Return [x, y] of the center of cell containing provided text 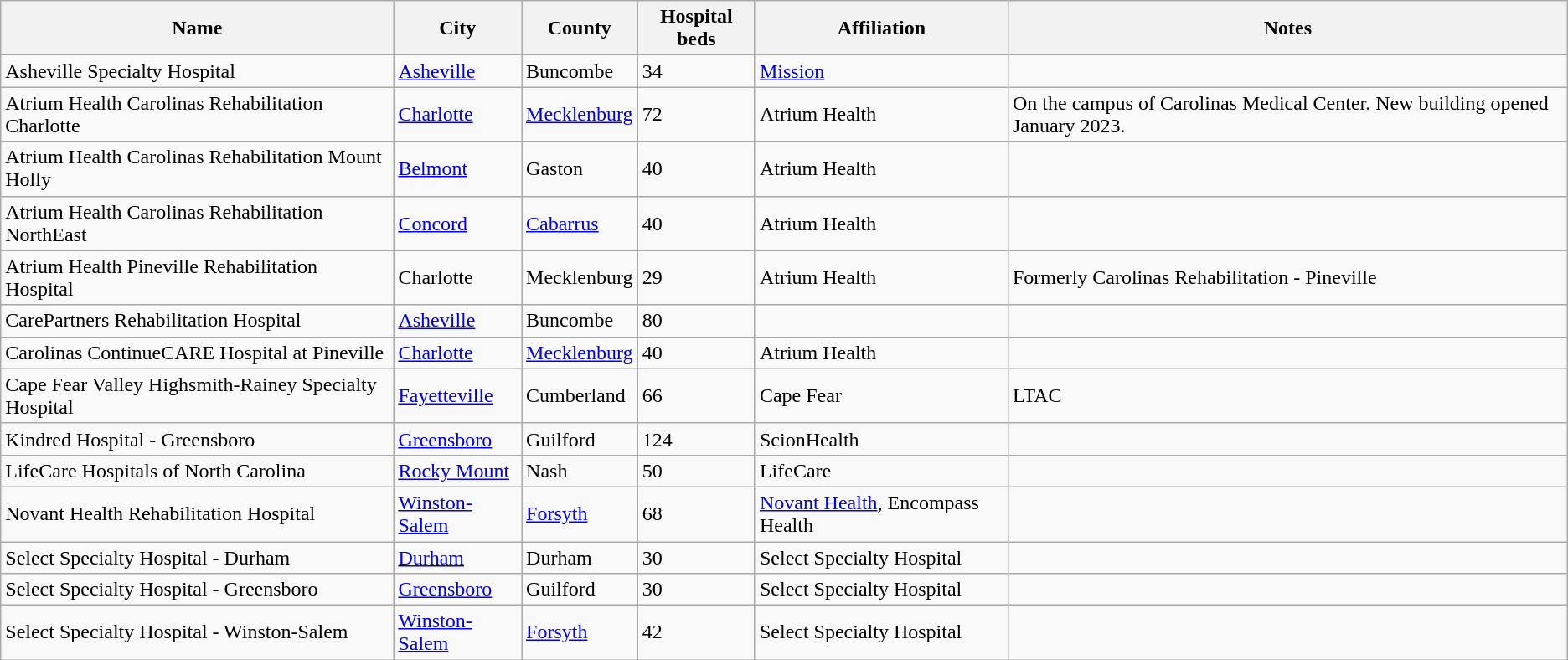
Formerly Carolinas Rehabilitation - Pineville [1287, 278]
Carolinas ContinueCARE Hospital at Pineville [198, 353]
Concord [457, 223]
County [580, 28]
66 [696, 395]
Cabarrus [580, 223]
Belmont [457, 169]
42 [696, 633]
Atrium Health Carolinas Rehabilitation Charlotte [198, 114]
29 [696, 278]
Gaston [580, 169]
Mission [881, 71]
50 [696, 471]
Atrium Health Carolinas Rehabilitation Mount Holly [198, 169]
Cape Fear Valley Highsmith-Rainey Specialty Hospital [198, 395]
Select Specialty Hospital - Durham [198, 557]
LTAC [1287, 395]
Cumberland [580, 395]
Novant Health, Encompass Health [881, 514]
Select Specialty Hospital - Winston-Salem [198, 633]
Fayetteville [457, 395]
On the campus of Carolinas Medical Center. New building opened January 2023. [1287, 114]
Atrium Health Pineville Rehabilitation Hospital [198, 278]
Novant Health Rehabilitation Hospital [198, 514]
Kindred Hospital - Greensboro [198, 439]
80 [696, 321]
72 [696, 114]
LifeCare [881, 471]
Asheville Specialty Hospital [198, 71]
Atrium Health Carolinas Rehabilitation NorthEast [198, 223]
Cape Fear [881, 395]
ScionHealth [881, 439]
Notes [1287, 28]
Affiliation [881, 28]
Name [198, 28]
Hospital beds [696, 28]
124 [696, 439]
CarePartners Rehabilitation Hospital [198, 321]
LifeCare Hospitals of North Carolina [198, 471]
City [457, 28]
Nash [580, 471]
Select Specialty Hospital - Greensboro [198, 590]
68 [696, 514]
34 [696, 71]
Rocky Mount [457, 471]
